Return the [x, y] coordinate for the center point of the cell that contains the specified text.  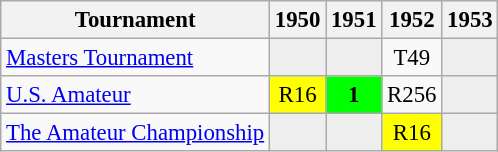
The Amateur Championship [136, 133]
Masters Tournament [136, 58]
Tournament [136, 20]
T49 [412, 58]
R256 [412, 95]
1953 [470, 20]
U.S. Amateur [136, 95]
1 [354, 95]
1952 [412, 20]
1950 [298, 20]
1951 [354, 20]
